From the cell containing the given text, extract its center point as [X, Y] coordinate. 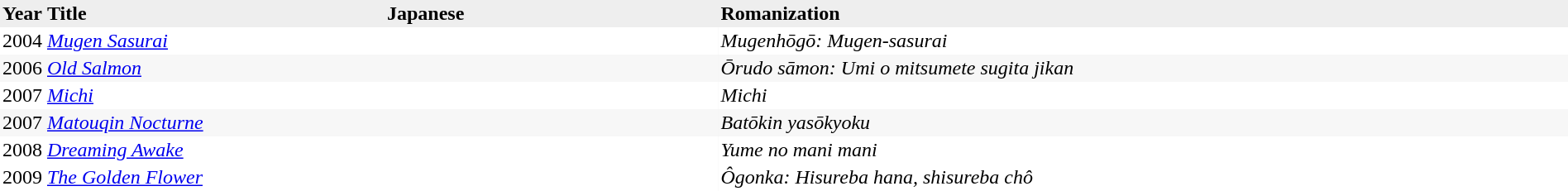
Romanization [1143, 13]
Mugen Sasurai [215, 41]
2006 [22, 68]
Old Salmon [215, 68]
Ôgonka: Hisureba hana, shisureba chô [1143, 177]
Batōkin yasōkyoku [1143, 122]
Mugenhōgō: Mugen-sasurai [1143, 41]
Dreaming Awake [215, 150]
The Golden Flower [215, 177]
Japanese [552, 13]
2008 [22, 150]
2009 [22, 177]
Title [215, 13]
Ōrudo sāmon: Umi o mitsumete sugita jikan [1143, 68]
Yume no mani mani [1143, 150]
2004 [22, 41]
Matouqin Nocturne [215, 122]
Year [22, 13]
